Determine the (x, y) coordinate at the center of the cell enclosing the given text.  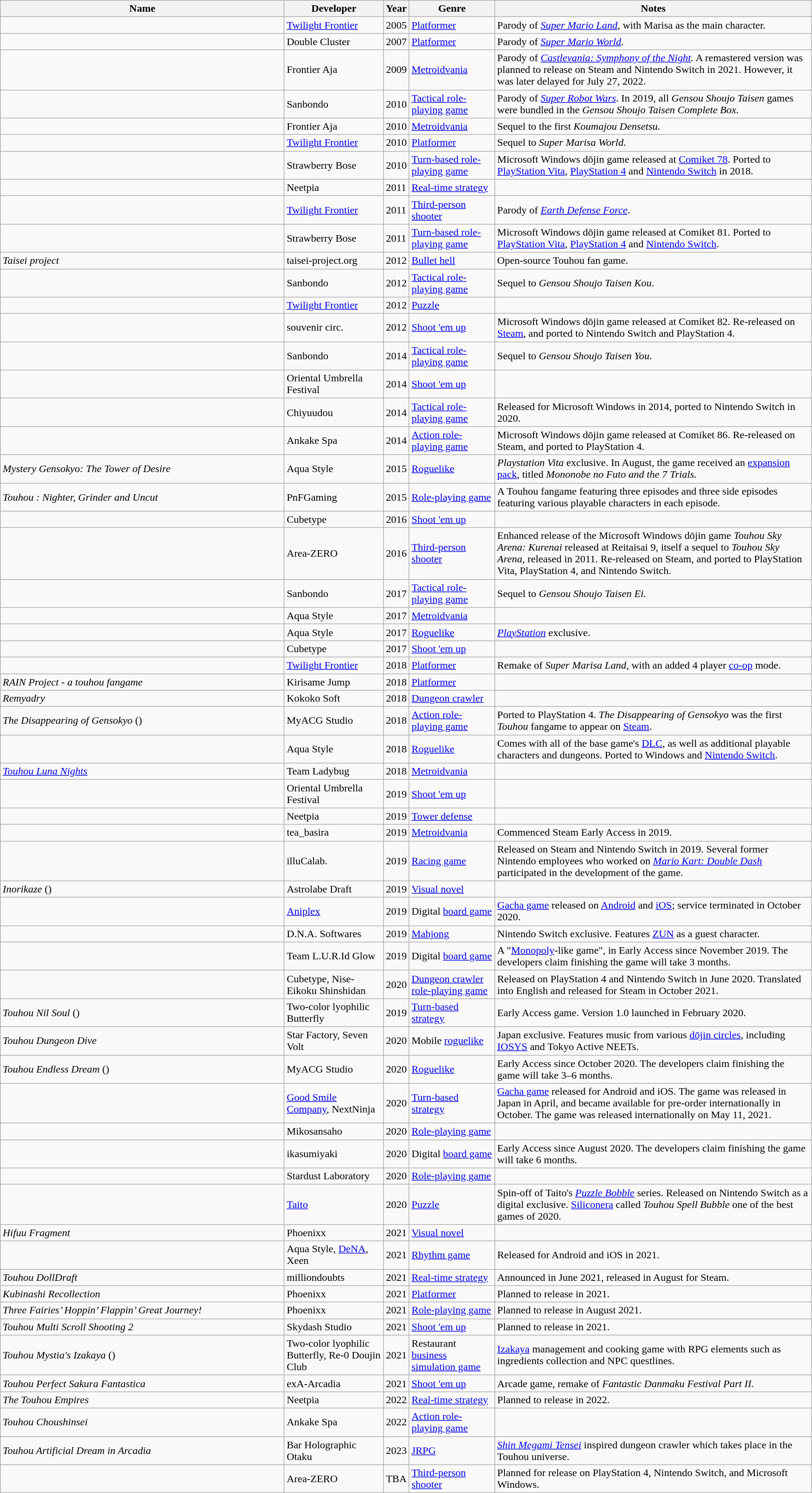
Sequel to Gensou Shoujo Taisen Ei. (653, 594)
Sequel to Super Marisa World. (653, 143)
Kokoko Soft (334, 699)
2005 (396, 25)
Parody of Earth Defense Force. (653, 210)
Shin Megami Tensei inspired dungeon crawler which takes place in the Touhou universe. (653, 1450)
ikasumiyaki (334, 1154)
D.N.A. Softwares (334, 934)
tea_basira (334, 833)
Team L.U.R.Id Glow (334, 956)
PnFGaming (334, 497)
Notes (653, 9)
JRPG (452, 1450)
Touhou DollDraft (142, 1277)
Nintendo Switch exclusive. Features ZUN as a guest character. (653, 934)
exA-Arcadia (334, 1383)
Japan exclusive. Features music from various dōjin circles, including IOSYS and Tokyo Active NEETs. (653, 1040)
Tower defense (452, 816)
Aqua Style, DeNA, Xeen (334, 1255)
Touhou : Nighter, Grinder and Uncut (142, 497)
Sequel to Gensou Shoujo Taisen Kou. (653, 283)
Early Access since August 2020. The developers claim finishing the game will take 6 months. (653, 1154)
taisei-project.org (334, 260)
The Disappearing of Gensokyo () (142, 721)
Restaurant business simulation game (452, 1355)
Hifuu Fragment (142, 1233)
Commenced Steam Early Access in 2019. (653, 833)
A Touhou fangame featuring three episodes and three side episodes featuring various playable characters in each episode. (653, 497)
Two-color lyophilic Butterfly (334, 1013)
PlayStation exclusive. (653, 632)
Remake of Super Marisa Land, with an added 4 player co-op mode. (653, 665)
Name (142, 9)
Touhou Luna Nights (142, 771)
Taisei project (142, 260)
Bullet hell (452, 260)
Gacha game released on Android and iOS; service terminated in October 2020. (653, 911)
Three Fairies’ Hoppin’ Flappin’ Great Journey! (142, 1310)
Mystery Gensokyo: The Tower of Desire (142, 469)
Released on PlayStation 4 and Nintendo Switch in June 2020. Translated into English and released for Steam in October 2021. (653, 984)
Skydash Studio (334, 1327)
A "Monopoly-like game", in Early Access since November 2019. The developers claim finishing the game will take 3 months. (653, 956)
Stardust Laboratory (334, 1176)
milliondoubts (334, 1277)
Taito (334, 1204)
Double Cluster (334, 42)
Released for Microsoft Windows in 2014, ported to Nintendo Switch in 2020. (653, 412)
Planned to release in 2022. (653, 1400)
Izakaya management and cooking game with RPG elements such as ingredients collection and NPC questlines. (653, 1355)
Playstation Vita exclusive. In August, the game received an expansion pack, titled Mononobe no Futo and the 7 Trials. (653, 469)
Remyadry (142, 699)
Dungeon crawler (452, 699)
Planned to release in August 2021. (653, 1310)
Early Access since October 2020. The developers claim finishing the game will take 3–6 months. (653, 1069)
Aniplex (334, 911)
Year (396, 9)
TBA (396, 1479)
Touhou Endless Dream () (142, 1069)
Sequel to the first Koumajou Densetsu. (653, 126)
Ported to PlayStation 4. The Disappearing of Gensokyo was the first Touhou fangame to appear on Steam. (653, 721)
Mahjong (452, 934)
Team Ladybug (334, 771)
Parody of Super Robot Wars. In 2019, all Gensou Shoujo Taisen games were bundled in the Gensou Shoujo Taisen Complete Box. (653, 104)
Touhou Choushinsei (142, 1422)
Touhou Artificial Dream in Arcadia (142, 1450)
Astrolabe Draft (334, 889)
Touhou Multi Scroll Shooting 2 (142, 1327)
Dungeon crawler role-playing game (452, 984)
Chiyuudou (334, 412)
Good Smile Company, NextNinja (334, 1103)
Bar Holographic Otaku (334, 1450)
Star Factory, Seven Volt (334, 1040)
Racing game (452, 861)
Microsoft Windows dōjin game released at Comiket 81. Ported to PlayStation Vita, PlayStation 4 and Nintendo Switch. (653, 238)
2009 (396, 70)
Planned for release on PlayStation 4, Nintendo Switch, and Microsoft Windows. (653, 1479)
Comes with all of the base game's DLC, as well as additional playable characters and dungeons. Ported to Windows and Nintendo Switch. (653, 749)
Microsoft Windows dōjin game released at Comiket 86. Re-released on Steam, and ported to PlayStation 4. (653, 441)
Touhou Nil Soul () (142, 1013)
Kirisame Jump (334, 682)
2007 (396, 42)
souvenir circ. (334, 328)
Touhou Dungeon Dive (142, 1040)
Microsoft Windows dōjin game released at Comiket 78. Ported to PlayStation Vita, PlayStation 4 and Nintendo Switch in 2018. (653, 165)
Arcade game, remake of Fantastic Danmaku Festival Part II. (653, 1383)
Early Access game. Version 1.0 launched in February 2020. (653, 1013)
Developer (334, 9)
Mobile roguelike (452, 1040)
The Touhou Empires (142, 1400)
Sequel to Gensou Shoujo Taisen You. (653, 356)
Released for Android and iOS in 2021. (653, 1255)
Parody of Super Mario Land, with Marisa as the main character. (653, 25)
Genre (452, 9)
Two-color lyophilic Butterfly, Re-0 Doujin Club (334, 1355)
illuCalab. (334, 861)
Announced in June 2021, released in August for Steam. (653, 1277)
Touhou Mystia's Izakaya () (142, 1355)
Mikosansaho (334, 1132)
Microsoft Windows dōjin game released at Comiket 82. Re-released on Steam, and ported to Nintendo Switch and PlayStation 4. (653, 328)
Kubinashi Recollection (142, 1294)
Inorikaze () (142, 889)
Cubetype, Nise-Eikoku Shinshidan (334, 984)
Rhythm game (452, 1255)
Open-source Touhou fan game. (653, 260)
RAIN Project - a touhou fangame (142, 682)
Touhou Perfect Sakura Fantastica (142, 1383)
Parody of Super Mario World. (653, 42)
2023 (396, 1450)
